Pinpoint the cell where the given text exists, returning its (x, y) midpoint coordinate. 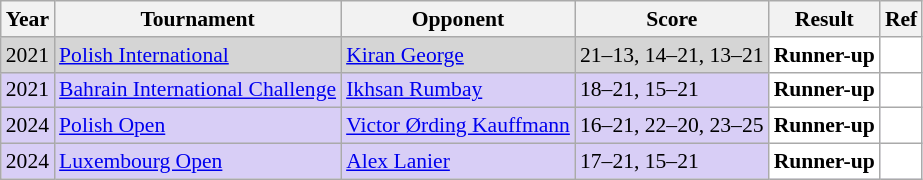
Year (28, 19)
Tournament (198, 19)
Kiran George (458, 55)
Victor Ørding Kauffmann (458, 126)
Result (824, 19)
Polish International (198, 55)
Luxembourg Open (198, 162)
Bahrain International Challenge (198, 90)
Ikhsan Rumbay (458, 90)
18–21, 15–21 (672, 90)
17–21, 15–21 (672, 162)
Alex Lanier (458, 162)
Score (672, 19)
Polish Open (198, 126)
Ref (901, 19)
21–13, 14–21, 13–21 (672, 55)
16–21, 22–20, 23–25 (672, 126)
Opponent (458, 19)
